Capture the cell that displays the provided text and extract its (X, Y) central coordinate. 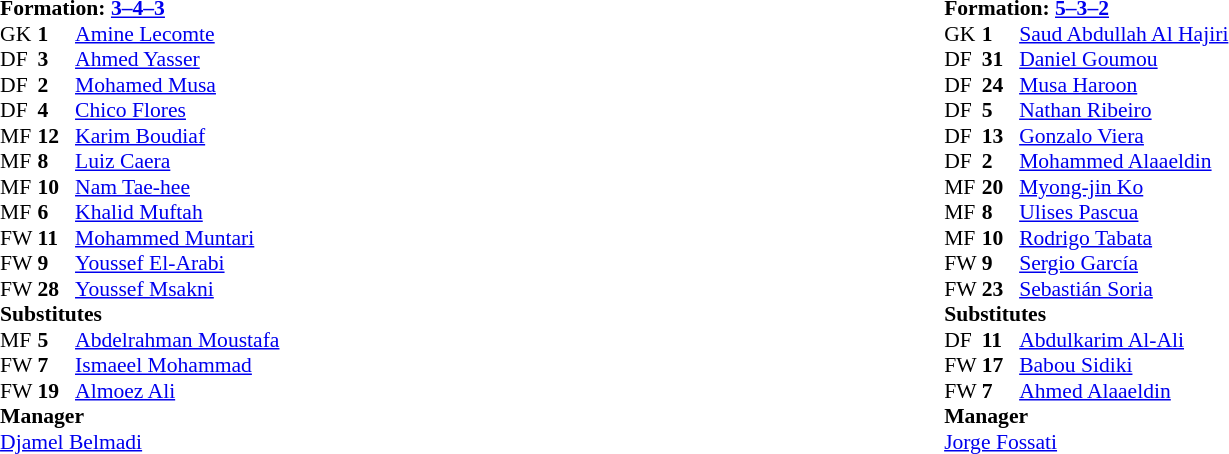
Saud Abdullah Al Hajiri (1124, 34)
19 (57, 391)
Amine Lecomte (177, 34)
13 (1001, 136)
Gonzalo Viera (1124, 136)
12 (57, 136)
Youssef Msakni (177, 289)
Khalid Muftah (177, 213)
4 (57, 111)
6 (57, 213)
Mohammed Muntari (177, 238)
Almoez Ali (177, 391)
Ahmed Alaaeldin (1124, 391)
Luiz Caera (177, 161)
Abdelrahman Moustafa (177, 340)
28 (57, 289)
Mohamed Musa (177, 85)
Abdulkarim Al-Ali (1124, 340)
Rodrigo Tabata (1124, 238)
Ahmed Yasser (177, 59)
20 (1001, 187)
Daniel Goumou (1124, 59)
Mohammed Alaaeldin (1124, 161)
Ismaeel Mohammad (177, 365)
Nam Tae-hee (177, 187)
17 (1001, 365)
3 (57, 59)
Musa Haroon (1124, 85)
Myong-jin Ko (1124, 187)
23 (1001, 289)
Sebastián Soria (1124, 289)
Babou Sidiki (1124, 365)
Chico Flores (177, 111)
Youssef El-Arabi (177, 263)
31 (1001, 59)
Nathan Ribeiro (1124, 111)
24 (1001, 85)
Ulises Pascua (1124, 213)
Karim Boudiaf (177, 136)
Sergio García (1124, 263)
